Detect which cell encompasses the target text, then output its (x, y) center coordinate. 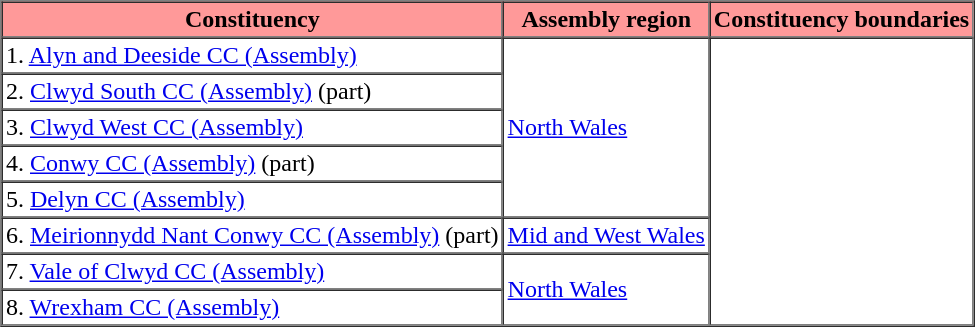
7. Vale of Clwyd CC (Assembly) (253, 272)
8. Wrexham CC (Assembly) (253, 308)
Mid and West Wales (606, 236)
2. Clwyd South CC (Assembly) (part) (253, 92)
5. Delyn CC (Assembly) (253, 200)
1. Alyn and Deeside CC (Assembly) (253, 56)
3. Clwyd West CC (Assembly) (253, 128)
Constituency (253, 20)
Assembly region (606, 20)
6. Meirionnydd Nant Conwy CC (Assembly) (part) (253, 236)
Constituency boundaries (841, 20)
4. Conwy CC (Assembly) (part) (253, 164)
